Determine the (x, y) coordinate at the center of the cell enclosing the given text.  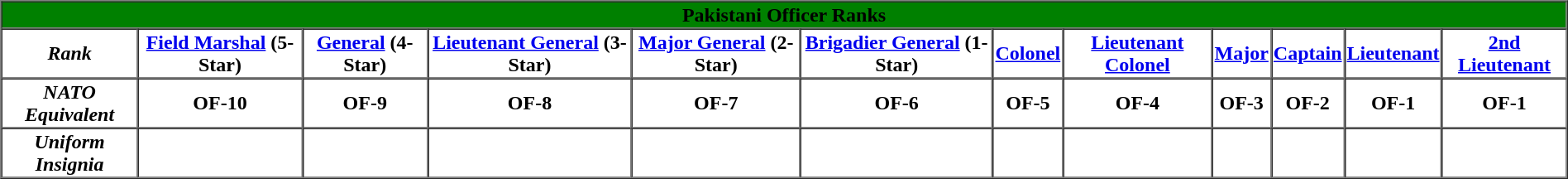
Pakistani Officer Ranks (784, 15)
Uniform Insignia (69, 152)
OF-3 (1242, 103)
Brigadier General (1-Star) (896, 53)
OF-2 (1308, 103)
OF-5 (1029, 103)
OF-8 (529, 103)
OF-6 (896, 103)
Lieutenant (1394, 53)
Field Marshal (5-Star) (220, 53)
Colonel (1029, 53)
OF-9 (365, 103)
Major General (2-Star) (716, 53)
NATO Equivalent (69, 103)
Major (1242, 53)
Rank (69, 53)
OF-10 (220, 103)
Lieutenant Colonel (1137, 53)
General (4-Star) (365, 53)
OF-7 (716, 103)
2nd Lieutenant (1505, 53)
OF-4 (1137, 103)
Captain (1308, 53)
Lieutenant General (3-Star) (529, 53)
